For the text-containing cell, return its midpoint in (X, Y) coordinate format. 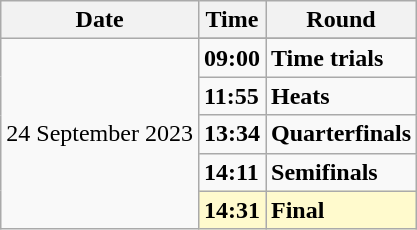
09:00 (232, 58)
Heats (342, 96)
13:34 (232, 134)
Final (342, 210)
Time (232, 20)
Time trials (342, 58)
Date (100, 20)
11:55 (232, 96)
14:31 (232, 210)
Semifinals (342, 172)
Round (342, 20)
24 September 2023 (100, 134)
14:11 (232, 172)
Quarterfinals (342, 134)
